Detect which cell encompasses the target text, then output its [x, y] center coordinate. 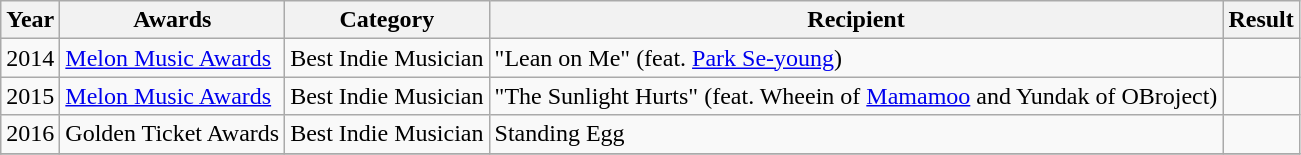
2015 [30, 96]
Standing Egg [856, 134]
2016 [30, 134]
Category [387, 20]
Golden Ticket Awards [172, 134]
Awards [172, 20]
Year [30, 20]
"Lean on Me" (feat. Park Se-young) [856, 58]
"The Sunlight Hurts" (feat. Wheein of Mamamoo and Yundak of OBroject) [856, 96]
2014 [30, 58]
Result [1261, 20]
Recipient [856, 20]
